Detect which cell encompasses the target text, then output its [X, Y] center coordinate. 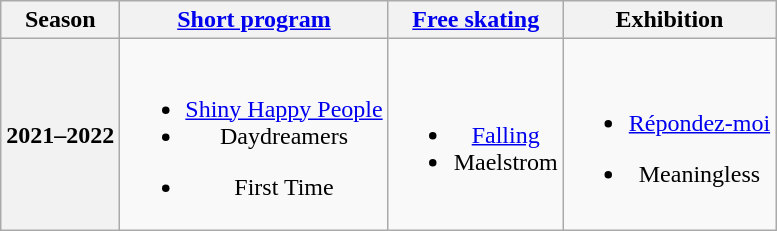
Season [60, 20]
2021–2022 [60, 134]
Shiny Happy People Daydreamers First Time [254, 134]
Free skating [476, 20]
Falling Maelstrom [476, 134]
Exhibition [669, 20]
Short program [254, 20]
Répondez-moi Meaningless [669, 134]
